Locate the cell with the specified text and output its [x, y] center coordinate. 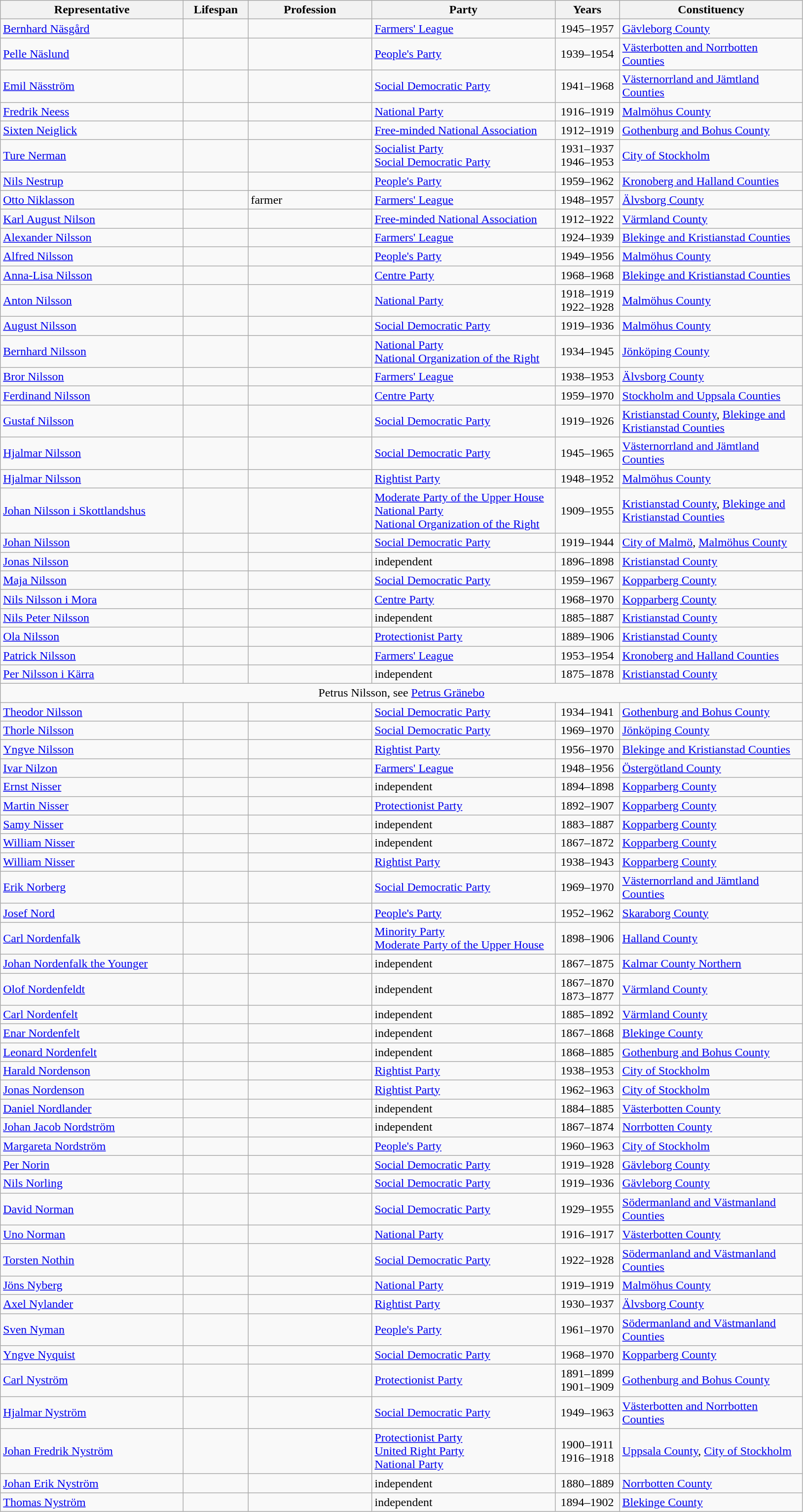
Alexander Nilsson [92, 237]
Per Nilsson i Kärra [92, 674]
Nils Nestrup [92, 181]
Johan Nilsson i Skottlandshus [92, 511]
Johan Erik Nyström [92, 1483]
Torsten Nothin [92, 1260]
August Nilsson [92, 326]
Margareta Nordström [92, 1146]
Jöns Nyberg [92, 1285]
1918–19191922–1928 [587, 301]
Martin Nisser [92, 806]
1922–1928 [587, 1260]
1956–1970 [587, 749]
1949–1956 [587, 256]
Jonas Nordenson [92, 1090]
Lifespan [216, 10]
1884–1885 [587, 1108]
Years [587, 10]
Johan Jacob Nordström [92, 1127]
1952–1962 [587, 913]
Ferdinand Nilsson [92, 396]
Hjalmar Nyström [92, 1413]
1867–1868 [587, 1033]
1962–1963 [587, 1090]
1898–1906 [587, 938]
1891–18991901–1909 [587, 1380]
1919–1928 [587, 1165]
Patrick Nilsson [92, 656]
Skaraborg County [711, 913]
1896–1898 [587, 561]
Halland County [711, 938]
1867–1875 [587, 963]
1875–1878 [587, 674]
Yngve Nyquist [92, 1355]
Carl Nordenfalk [92, 938]
Olof Nordenfeldt [92, 989]
1916–1919 [587, 111]
Socialist Party Social Democratic Party [464, 156]
1941–1968 [587, 86]
1867–1872 [587, 843]
1868–1885 [587, 1052]
Sven Nyman [92, 1329]
Party [464, 10]
Stockholm and Uppsala Counties [711, 396]
Representative [92, 10]
1924–1939 [587, 237]
Josef Nord [92, 913]
1930–1937 [587, 1304]
1959–1967 [587, 580]
Bernhard Näsgård [92, 29]
1931–19371946–1953 [587, 156]
1968–1968 [587, 275]
1892–1907 [587, 806]
Ivar Nilzon [92, 768]
1948–1956 [587, 768]
1912–1919 [587, 130]
Theodor Nilsson [92, 712]
Moderate Party of the Upper House National Party National Organization of the Right [464, 511]
Axel Nylander [92, 1304]
1867–18701873–1877 [587, 989]
1900–19111916–1918 [587, 1451]
Kalmar County Northern [711, 963]
Erik Norberg [92, 887]
City of Malmö, Malmöhus County [711, 543]
1949–1963 [587, 1413]
1885–1892 [587, 1015]
1919–1944 [587, 543]
Maja Nilsson [92, 580]
1934–1941 [587, 712]
Nils Peter Nilsson [92, 618]
Anna-Lisa Nilsson [92, 275]
1960–1963 [587, 1146]
Carl Nyström [92, 1380]
Pelle Näslund [92, 54]
Constituency [711, 10]
Harald Nordenson [92, 1071]
Daniel Nordlander [92, 1108]
Jonas Nilsson [92, 561]
1885–1887 [587, 618]
1867–1874 [587, 1127]
1883–1887 [587, 824]
Thorle Nilsson [92, 731]
1889–1906 [587, 636]
Ola Nilsson [92, 636]
Leonard Nordenfelt [92, 1052]
Protectionist Party United Right Party National Party [464, 1451]
Bror Nilsson [92, 377]
Bernhard Nilsson [92, 351]
1912–1922 [587, 219]
1919–1926 [587, 421]
Karl August Nilson [92, 219]
1909–1955 [587, 511]
Ture Nerman [92, 156]
Anton Nilsson [92, 301]
Thomas Nyström [92, 1502]
Johan Fredrik Nyström [92, 1451]
Petrus Nilsson, see Petrus Gränebo [401, 693]
David Norman [92, 1209]
1894–1898 [587, 787]
1959–1970 [587, 396]
Uno Norman [92, 1234]
Minority Party Moderate Party of the Upper House [464, 938]
1919–1919 [587, 1285]
Sixten Neiglick [92, 130]
farmer [310, 200]
Samy Nisser [92, 824]
1916–1917 [587, 1234]
1961–1970 [587, 1329]
Nils Nilsson i Mora [92, 599]
1939–1954 [587, 54]
1929–1955 [587, 1209]
Johan Nordenfalk the Younger [92, 963]
Otto Niklasson [92, 200]
Profession [310, 10]
Carl Nordenfelt [92, 1015]
1880–1889 [587, 1483]
1894–1902 [587, 1502]
Yngve Nilsson [92, 749]
Emil Näsström [92, 86]
1959–1962 [587, 181]
Enar Nordenfelt [92, 1033]
1945–1957 [587, 29]
1945–1965 [587, 453]
National Party National Organization of the Right [464, 351]
Johan Nilsson [92, 543]
Gustaf Nilsson [92, 421]
Alfred Nilsson [92, 256]
1938–1943 [587, 862]
1948–1952 [587, 479]
1953–1954 [587, 656]
1948–1957 [587, 200]
Ernst Nisser [92, 787]
Per Norin [92, 1165]
Uppsala County, City of Stockholm [711, 1451]
1934–1945 [587, 351]
Nils Norling [92, 1183]
Fredrik Neess [92, 111]
Östergötland County [711, 768]
